Locate the cell with the specified text and output its (x, y) center coordinate. 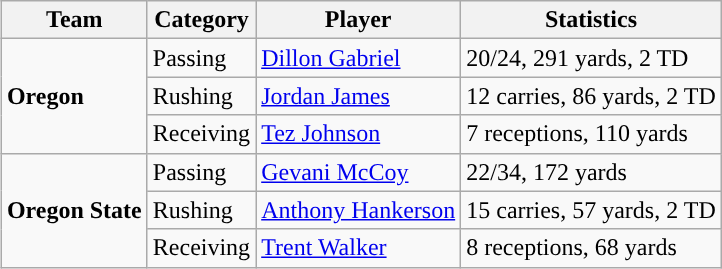
Statistics (592, 20)
Team (74, 20)
Trent Walker (358, 248)
15 carries, 57 yards, 2 TD (592, 210)
Category (201, 20)
Oregon (74, 96)
20/24, 291 yards, 2 TD (592, 58)
22/34, 172 yards (592, 172)
Jordan James (358, 96)
Gevani McCoy (358, 172)
Player (358, 20)
12 carries, 86 yards, 2 TD (592, 96)
8 receptions, 68 yards (592, 248)
Dillon Gabriel (358, 58)
7 receptions, 110 yards (592, 134)
Anthony Hankerson (358, 210)
Oregon State (74, 210)
Tez Johnson (358, 134)
